Output the [X, Y] coordinate of the center of the cell containing the given text.  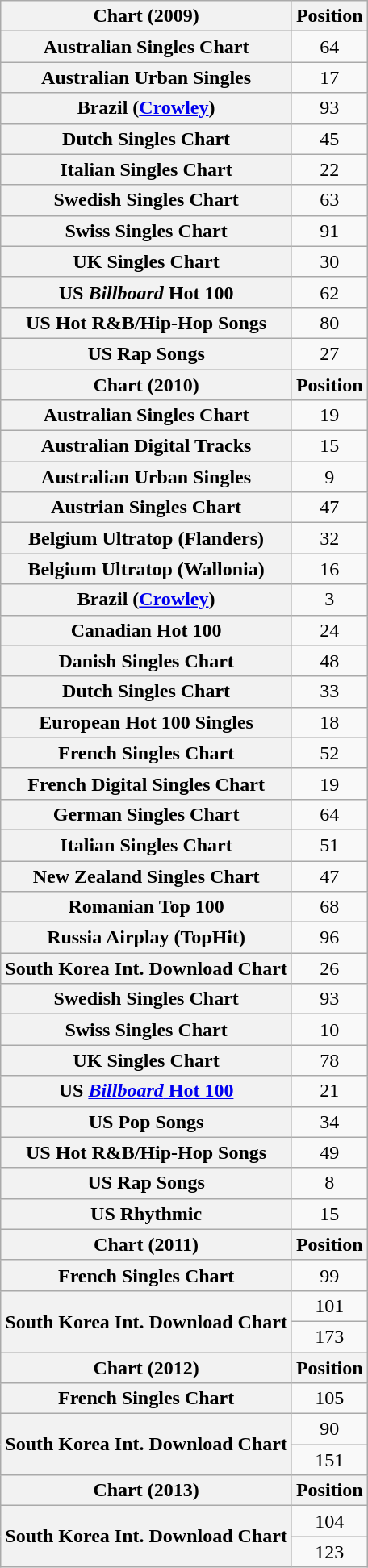
8 [329, 1183]
Belgium Ultratop (Flanders) [147, 538]
45 [329, 139]
80 [329, 323]
90 [329, 1429]
173 [329, 1336]
German Singles Chart [147, 814]
105 [329, 1399]
30 [329, 261]
9 [329, 477]
17 [329, 77]
26 [329, 968]
Chart (2011) [147, 1244]
91 [329, 231]
104 [329, 1521]
Chart (2012) [147, 1368]
151 [329, 1460]
52 [329, 753]
96 [329, 938]
Belgium Ultratop (Wallonia) [147, 569]
21 [329, 1091]
63 [329, 200]
Canadian Hot 100 [147, 630]
78 [329, 1060]
27 [329, 353]
Romanian Top 100 [147, 907]
62 [329, 292]
Austrian Singles Chart [147, 508]
10 [329, 1030]
Russia Airplay (TopHit) [147, 938]
34 [329, 1122]
Chart (2010) [147, 385]
Chart (2009) [147, 16]
49 [329, 1152]
French Digital Singles Chart [147, 784]
33 [329, 692]
101 [329, 1306]
US Rhythmic [147, 1214]
Danish Singles Chart [147, 661]
32 [329, 538]
Chart (2013) [147, 1491]
48 [329, 661]
22 [329, 169]
18 [329, 722]
51 [329, 845]
99 [329, 1275]
24 [329, 630]
European Hot 100 Singles [147, 722]
New Zealand Singles Chart [147, 876]
16 [329, 569]
123 [329, 1552]
68 [329, 907]
Australian Digital Tracks [147, 446]
3 [329, 600]
US Pop Songs [147, 1122]
